From the cell containing the given text, extract its center point as [X, Y] coordinate. 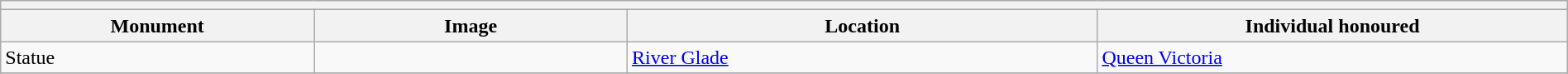
Statue [157, 57]
Location [863, 26]
Image [471, 26]
River Glade [863, 57]
Queen Victoria [1332, 57]
Monument [157, 26]
Individual honoured [1332, 26]
